Pinpoint the cell where the given text exists, returning its (X, Y) midpoint coordinate. 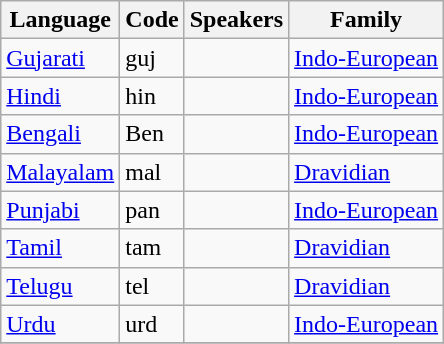
Punjabi (60, 210)
Gujarati (60, 58)
tam (152, 248)
hin (152, 96)
Bengali (60, 134)
Ben (152, 134)
mal (152, 172)
tel (152, 286)
Hindi (60, 96)
Speakers (236, 20)
guj (152, 58)
Family (366, 20)
Malayalam (60, 172)
urd (152, 324)
Language (60, 20)
pan (152, 210)
Tamil (60, 248)
Telugu (60, 286)
Urdu (60, 324)
Code (152, 20)
